Provide the [x, y] coordinate of the cell's center where the given text is located.  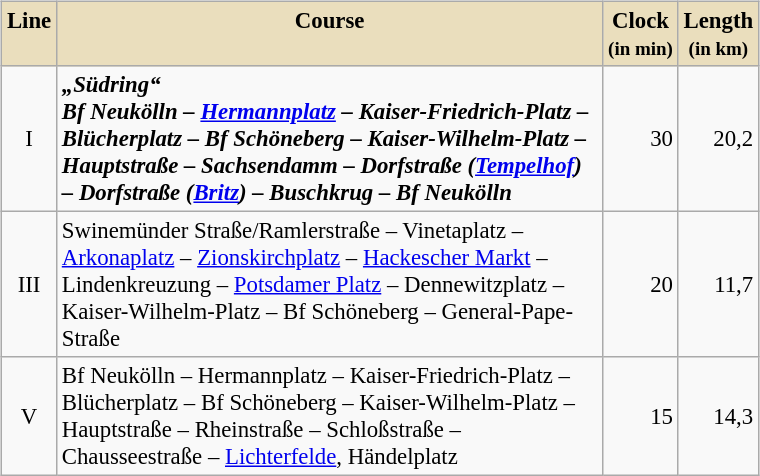
Length(in km) [718, 34]
I [30, 139]
Clock(in min) [640, 34]
20 [640, 285]
V [30, 416]
11,7 [718, 285]
14,3 [718, 416]
30 [640, 139]
Line [30, 34]
Course [329, 34]
III [30, 285]
20,2 [718, 139]
15 [640, 416]
